Scan for the cell matching the given text and deliver its (X, Y) coordinate at center. 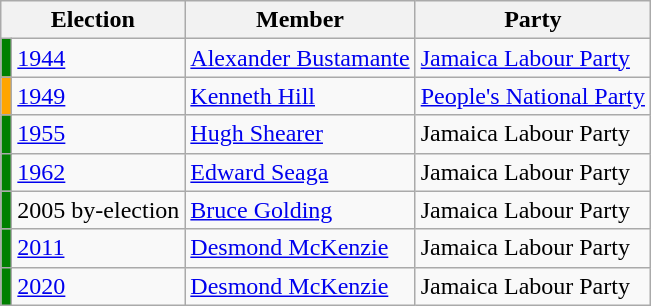
Edward Seaga (300, 172)
2020 (98, 286)
Election (93, 20)
Member (300, 20)
Party (532, 20)
1962 (98, 172)
Bruce Golding (300, 210)
Kenneth Hill (300, 96)
Alexander Bustamante (300, 58)
2005 by-election (98, 210)
1955 (98, 134)
Hugh Shearer (300, 134)
2011 (98, 248)
People's National Party (532, 96)
1949 (98, 96)
1944 (98, 58)
